Find where the given text appears and provide that cell's center as [X, Y] coordinate. 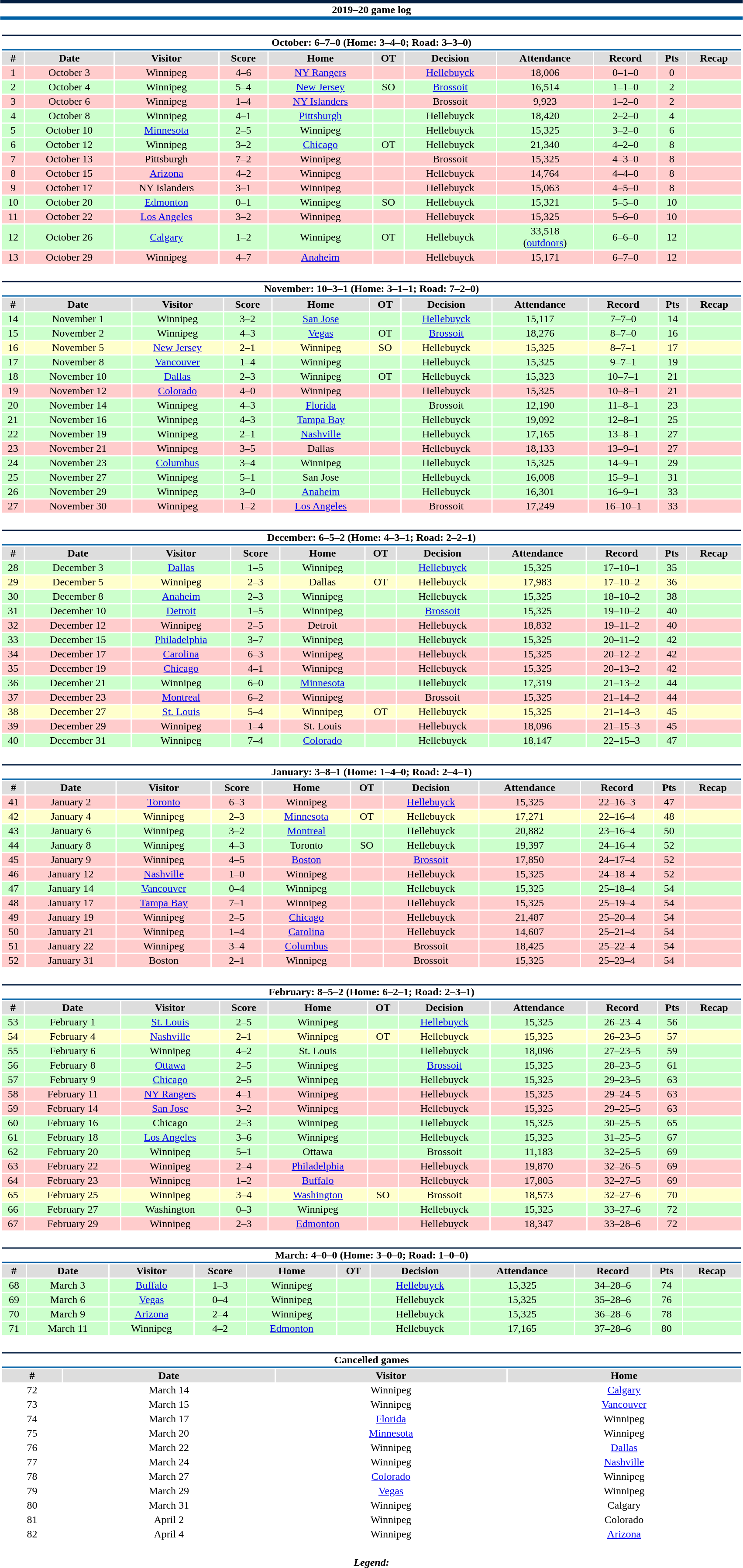
33–27–6 [623, 1210]
71 [14, 1328]
26–23–5 [623, 1037]
79 [32, 1491]
19–11–2 [622, 626]
March 14 [169, 1390]
7–7–0 [623, 319]
23–16–4 [617, 831]
5–6–0 [626, 217]
1–2–0 [626, 102]
January 14 [71, 888]
25–22–4 [617, 946]
January 17 [71, 903]
46 [13, 874]
29–24–5 [623, 1094]
22 [13, 434]
January 8 [71, 846]
January 31 [71, 961]
December 10 [78, 611]
18,006 [545, 73]
33–28–6 [623, 1224]
March: 4–0–0 (Home: 3–0–0; Road: 1–0–0) [371, 1255]
February 23 [72, 1181]
13–8–1 [623, 434]
18 [13, 377]
November 12 [78, 391]
February 18 [72, 1137]
2019–20 game log [371, 10]
17,850 [529, 860]
64 [13, 1181]
November 16 [78, 420]
21–13–2 [622, 683]
18,147 [538, 741]
31–25–5 [623, 1137]
13–9–1 [623, 448]
9 [13, 188]
15,171 [545, 257]
10–7–1 [623, 377]
6–7–0 [626, 257]
January: 3–8–1 (Home: 1–4–0; Road: 2–4–1) [371, 772]
35–28–6 [613, 1300]
62 [13, 1152]
28–23–5 [623, 1066]
73 [32, 1404]
19–10–2 [622, 611]
18–10–2 [622, 597]
December 5 [78, 582]
October 12 [69, 144]
58 [13, 1094]
21–14–3 [622, 712]
January 2 [71, 802]
26 [13, 492]
32–27–6 [623, 1195]
7–4 [255, 741]
February 29 [72, 1224]
18,133 [540, 448]
October 20 [69, 202]
1 [13, 73]
34 [13, 654]
19,092 [540, 420]
November 2 [78, 333]
December 8 [78, 597]
60 [13, 1123]
18,347 [539, 1224]
9,923 [545, 102]
November 23 [78, 463]
32–26–5 [623, 1166]
19,870 [539, 1166]
25–23–4 [617, 961]
27–23–5 [623, 1051]
October 3 [69, 73]
March 17 [169, 1419]
24–16–4 [617, 846]
30–25–5 [623, 1123]
51 [13, 946]
15,321 [545, 202]
February 22 [72, 1166]
16,008 [540, 477]
December 23 [78, 697]
32–27–5 [623, 1181]
14,764 [545, 173]
10–8–1 [623, 391]
3–5 [248, 448]
15 [13, 333]
October 8 [69, 116]
11 [13, 217]
October 10 [69, 131]
January 22 [71, 946]
February 16 [72, 1123]
November: 10–3–1 (Home: 3–1–1; Road: 7–2–0) [371, 289]
2–2–0 [626, 116]
October 6 [69, 102]
12,190 [540, 406]
February 1 [72, 1022]
February 11 [72, 1094]
66 [13, 1210]
75 [32, 1433]
28 [13, 568]
29–23–5 [623, 1080]
8–7–1 [623, 348]
February 20 [72, 1152]
March 31 [169, 1506]
7–1 [237, 903]
22–16–3 [617, 802]
October 17 [69, 188]
0–3 [244, 1210]
24–17–4 [617, 860]
68 [14, 1286]
February 8 [72, 1066]
December 12 [78, 626]
1–1–0 [626, 87]
13 [13, 257]
18,276 [540, 333]
March 3 [68, 1286]
November 30 [78, 506]
November 1 [78, 319]
17,319 [538, 683]
18,420 [545, 116]
March 15 [169, 1404]
October 13 [69, 159]
11–8–1 [623, 406]
4–5–0 [626, 188]
30 [13, 597]
1–3 [220, 1286]
October 22 [69, 217]
43 [13, 831]
15,063 [545, 188]
36–28–6 [613, 1314]
December: 6–5–2 (Home: 4–3–1; Road: 2–2–1) [371, 538]
33,518(outdoors) [545, 237]
20–11–2 [622, 640]
6–2 [255, 697]
November 8 [78, 362]
14,607 [529, 932]
24–18–4 [617, 874]
4–4–0 [626, 173]
3–0 [248, 492]
October 26 [69, 237]
6–6–0 [626, 237]
82 [32, 1534]
November 14 [78, 406]
February 14 [72, 1108]
16,301 [540, 492]
3 [13, 102]
0–1–0 [626, 73]
December 27 [78, 712]
0–1 [244, 202]
3–2–0 [626, 131]
March 22 [169, 1448]
77 [32, 1462]
20–13–2 [622, 668]
November 29 [78, 492]
21–14–2 [622, 697]
15–9–1 [623, 477]
3–7 [255, 640]
32 [13, 626]
17–10–2 [622, 582]
19,397 [529, 846]
29–25–5 [623, 1108]
34–28–6 [613, 1286]
November 10 [78, 377]
January 6 [71, 831]
5–5–0 [626, 202]
January 12 [71, 874]
December 29 [78, 726]
49 [13, 917]
4–5 [237, 860]
24 [13, 463]
37 [13, 697]
22–16–4 [617, 817]
21–15–3 [622, 726]
18,832 [538, 626]
17,983 [538, 582]
32–25–5 [623, 1152]
6–0 [255, 683]
15,117 [540, 319]
4–0 [248, 391]
5 [13, 131]
3–1 [244, 188]
4–2–0 [626, 144]
25–18–4 [617, 888]
81 [32, 1520]
March 6 [68, 1300]
20,882 [529, 831]
March 29 [169, 1491]
0 [672, 73]
December 31 [78, 741]
February 4 [72, 1037]
17–10–1 [622, 568]
4–6 [244, 73]
October 15 [69, 173]
November 5 [78, 348]
41 [13, 802]
January 9 [71, 860]
14–9–1 [623, 463]
December 3 [78, 568]
17,249 [540, 506]
February 9 [72, 1080]
18,425 [529, 946]
January 21 [71, 932]
9–7–1 [623, 362]
January 19 [71, 917]
October: 6–7–0 (Home: 3–4–0; Road: 3–3–0) [371, 43]
November 19 [78, 434]
25–19–4 [617, 903]
November 21 [78, 448]
21,487 [529, 917]
4–7 [244, 257]
25–21–4 [617, 932]
January 4 [71, 817]
8–7–0 [623, 333]
February: 8–5–2 (Home: 6–2–1; Road: 2–3–1) [371, 992]
Cancelled games [371, 1360]
16,514 [545, 87]
21,340 [545, 144]
March 11 [68, 1328]
February 25 [72, 1195]
December 17 [78, 654]
17,805 [539, 1181]
1–0 [237, 874]
53 [13, 1022]
55 [13, 1051]
16–9–1 [623, 492]
15,323 [540, 377]
16–10–1 [623, 506]
November 27 [78, 477]
April 4 [169, 1534]
17,271 [529, 817]
20 [13, 406]
February 6 [72, 1051]
18,573 [539, 1195]
March 24 [169, 1462]
4–3–0 [626, 159]
12–8–1 [623, 420]
February 27 [72, 1210]
October 29 [69, 257]
25–20–4 [617, 917]
7–2 [244, 159]
March 20 [169, 1433]
7 [13, 159]
March 9 [68, 1314]
December 21 [78, 683]
20–12–2 [622, 654]
26–23–4 [623, 1022]
37–28–6 [613, 1328]
11,183 [539, 1152]
December 19 [78, 668]
39 [13, 726]
March 27 [169, 1477]
December 15 [78, 640]
April 2 [169, 1520]
October 4 [69, 87]
3–6 [244, 1137]
22–15–3 [622, 741]
